From the cell containing the given text, extract its center point as (x, y) coordinate. 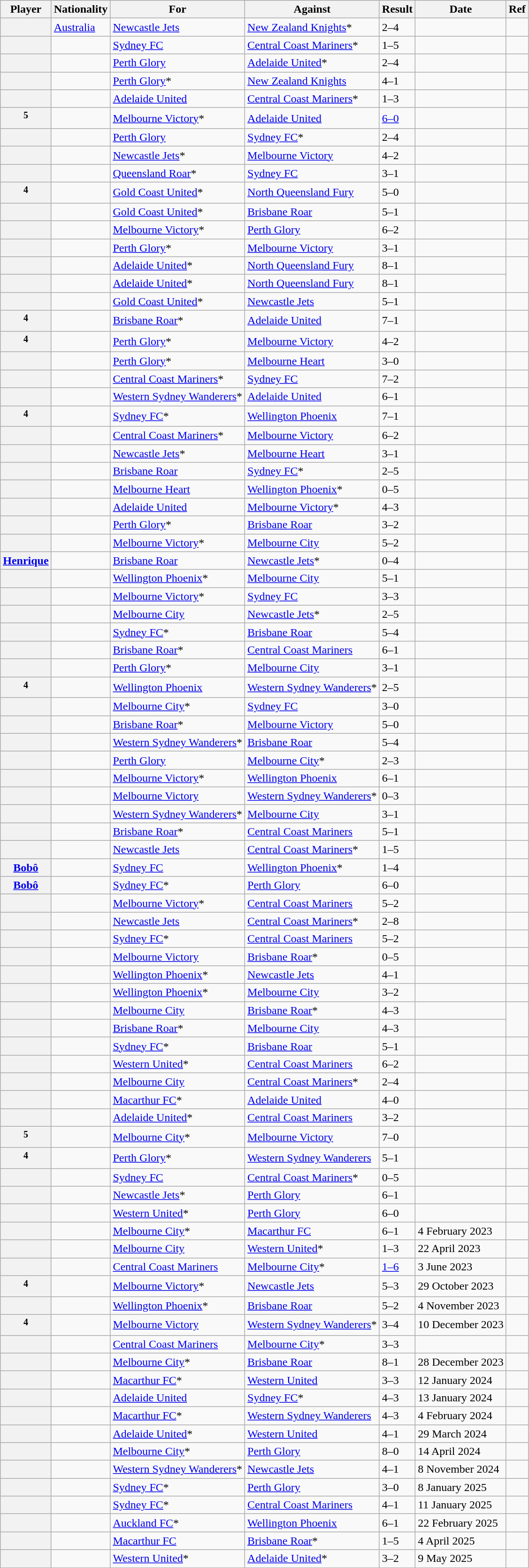
13 January 2024 (461, 1398)
29 October 2023 (461, 1286)
Australia (81, 27)
29 March 2024 (461, 1434)
Ref (517, 9)
28 December 2023 (461, 1362)
22 April 2023 (461, 1249)
8 November 2024 (461, 1469)
0–3 (397, 796)
0–4 (397, 561)
1–4 (397, 868)
Player (26, 9)
4 April 2025 (461, 1541)
4 November 2023 (461, 1306)
4 February 2023 (461, 1231)
Result (397, 9)
Against (313, 9)
4 February 2024 (461, 1415)
7–0 (397, 1137)
8–0 (397, 1452)
14 April 2024 (461, 1452)
Nationality (81, 9)
New Zealand Knights* (313, 27)
New Zealand Knights (313, 81)
12 January 2024 (461, 1380)
Auckland FC* (177, 1523)
8 January 2025 (461, 1487)
11 January 2025 (461, 1505)
5–3 (397, 1286)
Henrique (26, 561)
1–6 (397, 1267)
4–0 (397, 1099)
Date (461, 9)
9 May 2025 (461, 1559)
2–8 (397, 921)
22 February 2025 (461, 1523)
3 June 2023 (461, 1267)
Queensland Roar* (177, 173)
3–4 (397, 1325)
For (177, 9)
7–2 (397, 379)
10 December 2023 (461, 1325)
2–3 (397, 760)
